Locate the cell with the specified text and output its [X, Y] center coordinate. 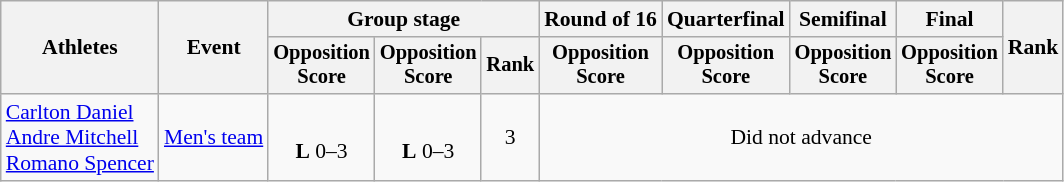
Carlton DanielAndre MitchellRomano Spencer [80, 138]
Event [214, 48]
Men's team [214, 138]
Round of 16 [600, 19]
Group stage [404, 19]
Did not advance [801, 138]
Semifinal [844, 19]
3 [510, 138]
Quarterfinal [726, 19]
Final [950, 19]
Athletes [80, 48]
